Find where the given text appears and provide that cell's center as [X, Y] coordinate. 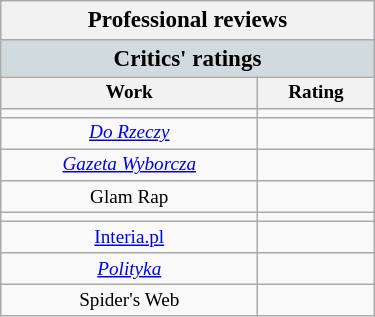
Interia.pl [130, 238]
Spider's Web [130, 301]
Work [130, 93]
Do Rzeczy [130, 133]
Glam Rap [130, 197]
Critics' ratings [188, 58]
Rating [316, 93]
Gazeta Wyborcza [130, 165]
Professional reviews [188, 20]
Polityka [130, 269]
